Return the (X, Y) coordinate for the center point of the cell that contains the specified text.  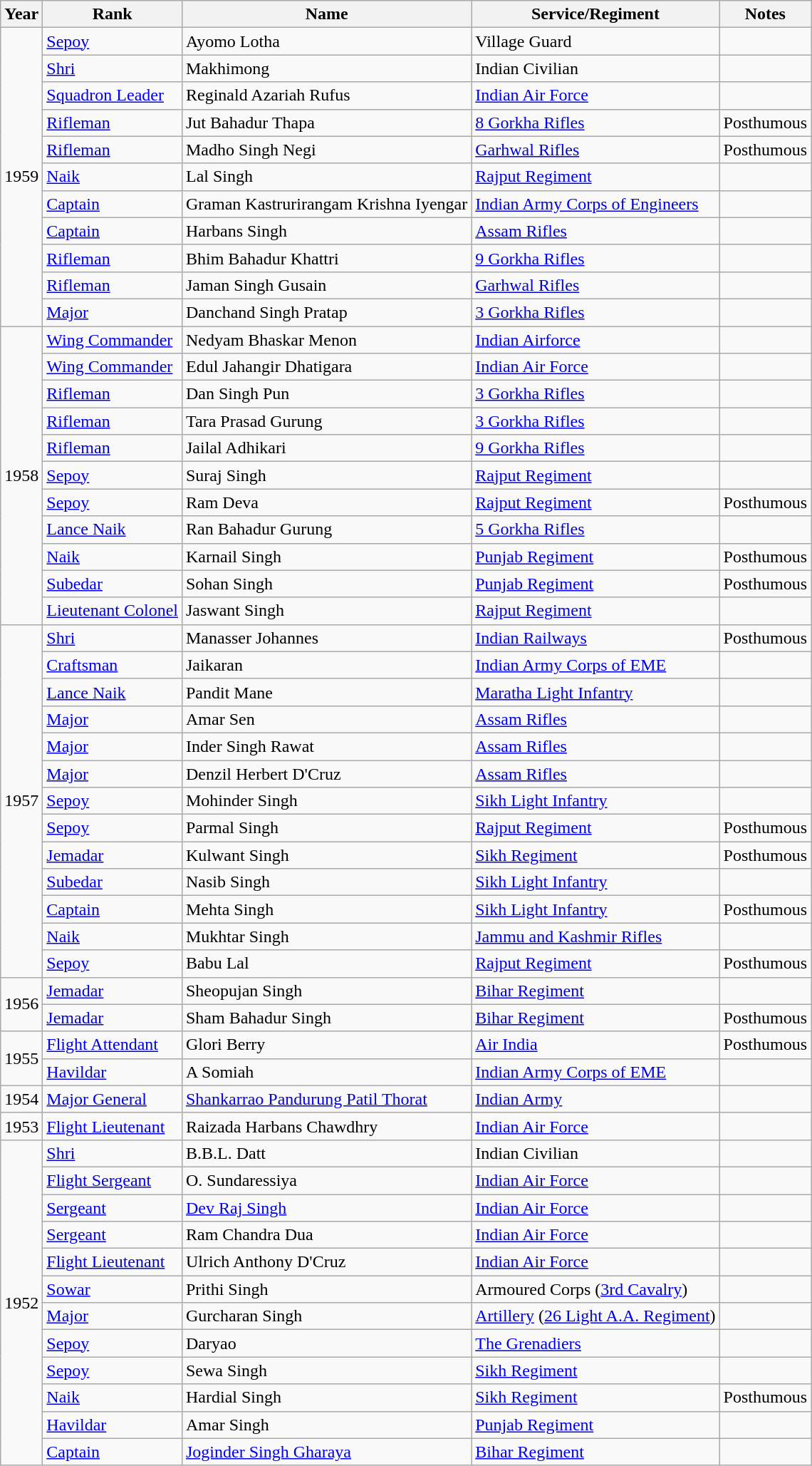
Craftsman (113, 665)
Indian Army (595, 1099)
Service/Regiment (595, 14)
Pandit Mane (326, 692)
Manasser Johannes (326, 638)
Ran Bahadur Gurung (326, 530)
Ayomo Lotha (326, 41)
Daryao (326, 1343)
Sham Bahadur Singh (326, 1018)
Jaman Singh Gusain (326, 285)
1953 (21, 1126)
Mehta Singh (326, 909)
Prithi Singh (326, 1289)
Rank (113, 14)
8 Gorkha Rifles (595, 123)
Indian Airforce (595, 340)
O. Sundaressiya (326, 1180)
Kulwant Singh (326, 855)
Joginder Singh Gharaya (326, 1452)
1956 (21, 1004)
Notes (765, 14)
1955 (21, 1058)
Major General (113, 1099)
Tara Prasad Gurung (326, 421)
Shankarrao Pandurung Patil Thorat (326, 1099)
Nedyam Bhaskar Menon (326, 340)
Graman Kastrurirangam Krishna Iyengar (326, 204)
Indian Army Corps of Engineers (595, 204)
Amar Singh (326, 1425)
Jaswant Singh (326, 611)
Hardial Singh (326, 1398)
Flight Attendant (113, 1045)
Mohinder Singh (326, 801)
Sohan Singh (326, 584)
Squadron Leader (113, 96)
Name (326, 14)
Gurcharan Singh (326, 1316)
1958 (21, 476)
Maratha Light Infantry (595, 692)
Parmal Singh (326, 828)
Danchand Singh Pratap (326, 312)
Madho Singh Negi (326, 150)
Inder Singh Rawat (326, 746)
Dan Singh Pun (326, 394)
Dev Raj Singh (326, 1208)
Lieutenant Colonel (113, 611)
Makhimong (326, 68)
Raizada Harbans Chawdhry (326, 1126)
Flight Sergeant (113, 1180)
1954 (21, 1099)
The Grenadiers (595, 1343)
Sheopujan Singh (326, 991)
Ulrich Anthony D'Cruz (326, 1262)
Artillery (26 Light A.A. Regiment) (595, 1316)
Village Guard (595, 41)
Indian Railways (595, 638)
Air India (595, 1045)
1959 (21, 177)
Mukhtar Singh (326, 936)
Glori Berry (326, 1045)
Year (21, 14)
Amar Sen (326, 719)
Karnail Singh (326, 557)
1957 (21, 801)
Ram Chandra Dua (326, 1235)
Denzil Herbert D'Cruz (326, 773)
A Somiah (326, 1072)
Harbans Singh (326, 231)
Jaikaran (326, 665)
5 Gorkha Rifles (595, 530)
Babu Lal (326, 964)
Ram Deva (326, 502)
Sowar (113, 1289)
Sewa Singh (326, 1370)
Bhim Bahadur Khattri (326, 258)
Jailal Adhikari (326, 448)
Reginald Azariah Rufus (326, 96)
Lal Singh (326, 177)
B.B.L. Datt (326, 1153)
Armoured Corps (3rd Cavalry) (595, 1289)
Nasib Singh (326, 882)
Jammu and Kashmir Rifles (595, 936)
Edul Jahangir Dhatigara (326, 367)
Suraj Singh (326, 475)
Jut Bahadur Thapa (326, 123)
1952 (21, 1303)
